Identify which cell holds the provided text, then report its (X, Y) central coordinate. 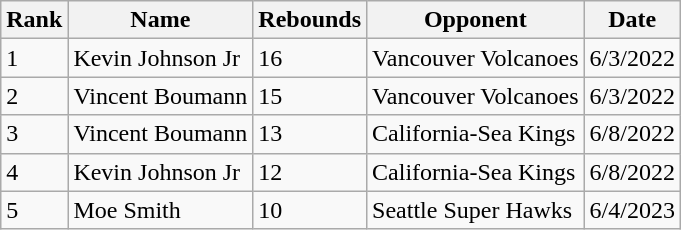
3 (34, 134)
Date (632, 20)
Moe Smith (160, 210)
6/4/2023 (632, 210)
15 (310, 96)
13 (310, 134)
10 (310, 210)
Name (160, 20)
Opponent (476, 20)
Rebounds (310, 20)
12 (310, 172)
5 (34, 210)
Rank (34, 20)
Seattle Super Hawks (476, 210)
16 (310, 58)
2 (34, 96)
4 (34, 172)
1 (34, 58)
